Return [X, Y] of the center of cell containing provided text 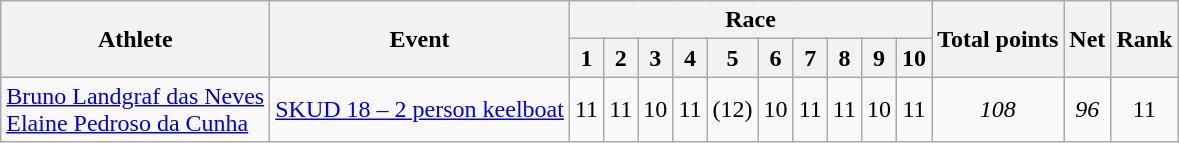
6 [776, 58]
2 [621, 58]
Bruno Landgraf das NevesElaine Pedroso da Cunha [136, 110]
Race [750, 20]
96 [1088, 110]
Rank [1144, 39]
Event [420, 39]
5 [732, 58]
4 [690, 58]
(12) [732, 110]
Athlete [136, 39]
8 [844, 58]
7 [810, 58]
Total points [998, 39]
108 [998, 110]
3 [656, 58]
1 [586, 58]
Net [1088, 39]
9 [878, 58]
SKUD 18 – 2 person keelboat [420, 110]
